Identify which cell holds the provided text, then report its (X, Y) central coordinate. 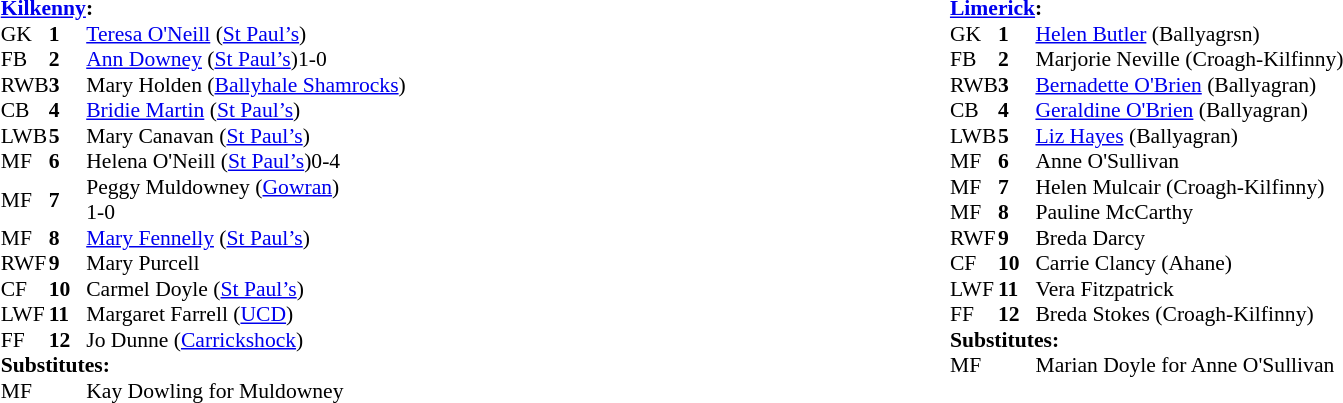
Mary Purcell (246, 263)
Liz Hayes (Ballyagran) (1189, 136)
Helen Mulcair (Croagh-Kilfinny) (1189, 187)
Mary Canavan (St Paul’s) (246, 136)
Ann Downey (St Paul’s)1-0 (246, 59)
Vera Fitzpatrick (1189, 289)
Pauline McCarthy (1189, 213)
Bridie Martin (St Paul’s) (246, 111)
Carrie Clancy (Ahane) (1189, 263)
Mary Fennelly (St Paul’s) (246, 238)
Marjorie Neville (Croagh-Kilfinny) (1189, 59)
Carmel Doyle (St Paul’s) (246, 289)
Peggy Muldowney (Gowran)1-0 (246, 200)
Anne O'Sullivan (1189, 161)
Helena O'Neill (St Paul’s)0-4 (246, 161)
Bernadette O'Brien (Ballyagran) (1189, 85)
Margaret Farrell (UCD) (246, 315)
Geraldine O'Brien (Ballyagran) (1189, 111)
Helen Butler (Ballyagrsn) (1189, 34)
Marian Doyle for Anne O'Sullivan (1189, 365)
Jo Dunne (Carrickshock) (246, 340)
Breda Darcy (1189, 238)
Teresa O'Neill (St Paul’s) (246, 34)
Mary Holden (Ballyhale Shamrocks) (246, 85)
Breda Stokes (Croagh-Kilfinny) (1189, 315)
Substitutes: (204, 365)
